Detect which cell encompasses the target text, then output its [x, y] center coordinate. 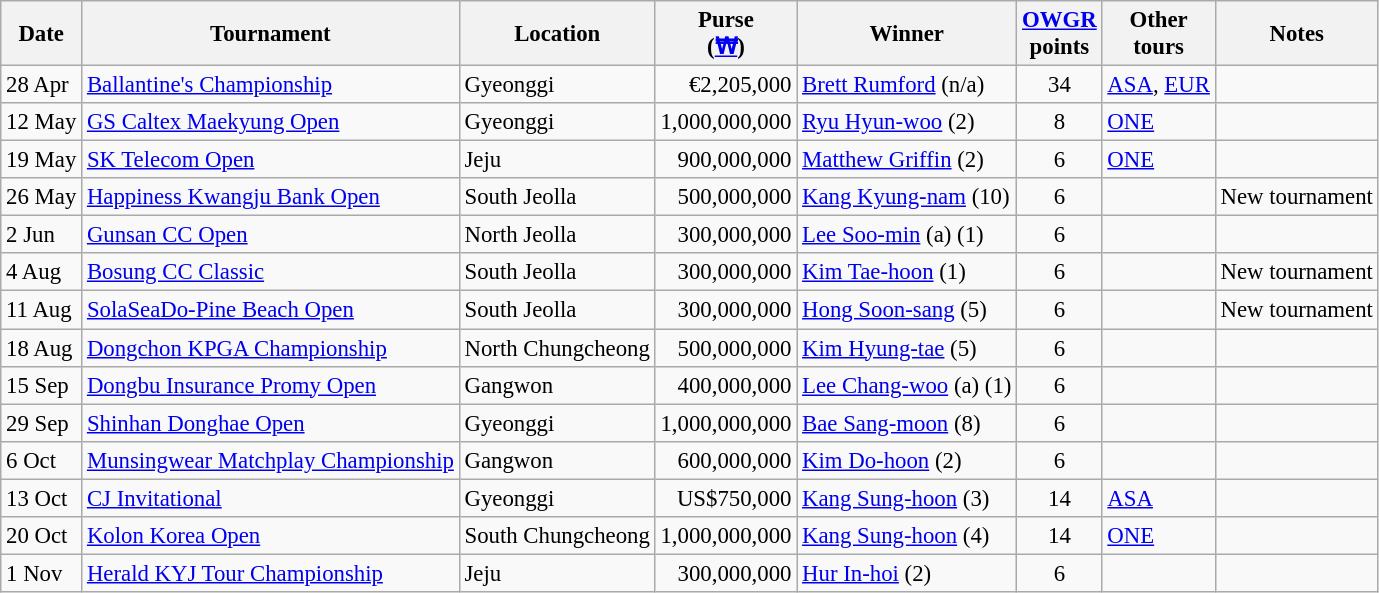
Hong Soon-sang (5) [907, 310]
Bosung CC Classic [271, 273]
CJ Invitational [271, 498]
28 Apr [42, 85]
€2,205,000 [726, 85]
South Chungcheong [557, 536]
Kang Sung-hoon (4) [907, 536]
Purse(₩) [726, 34]
18 Aug [42, 348]
Lee Soo-min (a) (1) [907, 235]
600,000,000 [726, 460]
20 Oct [42, 536]
6 Oct [42, 460]
ASA [1158, 498]
Lee Chang-woo (a) (1) [907, 385]
Dongchon KPGA Championship [271, 348]
Date [42, 34]
900,000,000 [726, 160]
Kim Hyung-tae (5) [907, 348]
Kolon Korea Open [271, 536]
SolaSeaDo-Pine Beach Open [271, 310]
SK Telecom Open [271, 160]
12 May [42, 122]
Tournament [271, 34]
Happiness Kwangju Bank Open [271, 197]
26 May [42, 197]
Gunsan CC Open [271, 235]
2 Jun [42, 235]
Brett Rumford (n/a) [907, 85]
Matthew Griffin (2) [907, 160]
1 Nov [42, 573]
GS Caltex Maekyung Open [271, 122]
OWGRpoints [1060, 34]
Bae Sang-moon (8) [907, 423]
Shinhan Donghae Open [271, 423]
North Chungcheong [557, 348]
Hur In-hoi (2) [907, 573]
13 Oct [42, 498]
Ryu Hyun-woo (2) [907, 122]
Kang Kyung-nam (10) [907, 197]
4 Aug [42, 273]
Location [557, 34]
29 Sep [42, 423]
Notes [1296, 34]
400,000,000 [726, 385]
Othertours [1158, 34]
US$750,000 [726, 498]
Kim Tae-hoon (1) [907, 273]
ASA, EUR [1158, 85]
15 Sep [42, 385]
North Jeolla [557, 235]
34 [1060, 85]
Ballantine's Championship [271, 85]
11 Aug [42, 310]
Herald KYJ Tour Championship [271, 573]
Kim Do-hoon (2) [907, 460]
Dongbu Insurance Promy Open [271, 385]
Kang Sung-hoon (3) [907, 498]
Winner [907, 34]
Munsingwear Matchplay Championship [271, 460]
19 May [42, 160]
8 [1060, 122]
